Output the [X, Y] coordinate of the center of the cell containing the given text.  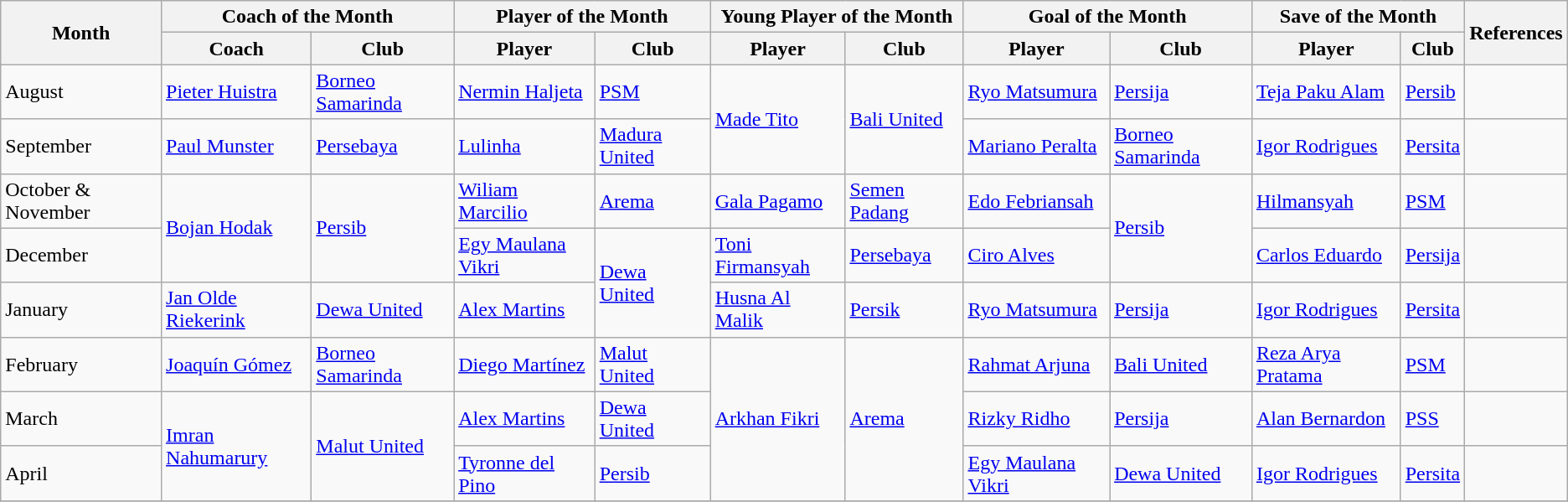
Edo Febriansah [1037, 201]
Young Player of the Month [837, 17]
Nermin Haljeta [524, 92]
Carlos Eduardo [1326, 255]
Coach of the Month [308, 17]
Lulinha [524, 146]
Husna Al Malik [777, 310]
Player of the Month [583, 17]
October & November [81, 201]
September [81, 146]
Wiliam Marcilio [524, 201]
Madura United [652, 146]
Imran Nahumarury [236, 446]
Save of the Month [1358, 17]
August [81, 92]
Joaquín Gómez [236, 364]
December [81, 255]
Month [81, 33]
April [81, 473]
Hilmansyah [1326, 201]
PSS [1432, 419]
Persik [905, 310]
Coach [236, 49]
Made Tito [777, 119]
Arkhan Fikri [777, 419]
Semen Padang [905, 201]
Mariano Peralta [1037, 146]
References [1516, 33]
Paul Munster [236, 146]
Toni Firmansyah [777, 255]
January [81, 310]
March [81, 419]
Bojan Hodak [236, 228]
Rizky Ridho [1037, 419]
Ciro Alves [1037, 255]
Reza Arya Pratama [1326, 364]
Teja Paku Alam [1326, 92]
Goal of the Month [1107, 17]
February [81, 364]
Alan Bernardon [1326, 419]
Pieter Huistra [236, 92]
Gala Pagamo [777, 201]
Jan Olde Riekerink [236, 310]
Diego Martínez [524, 364]
Rahmat Arjuna [1037, 364]
Tyronne del Pino [524, 473]
